Identify which cell holds the provided text, then report its [x, y] central coordinate. 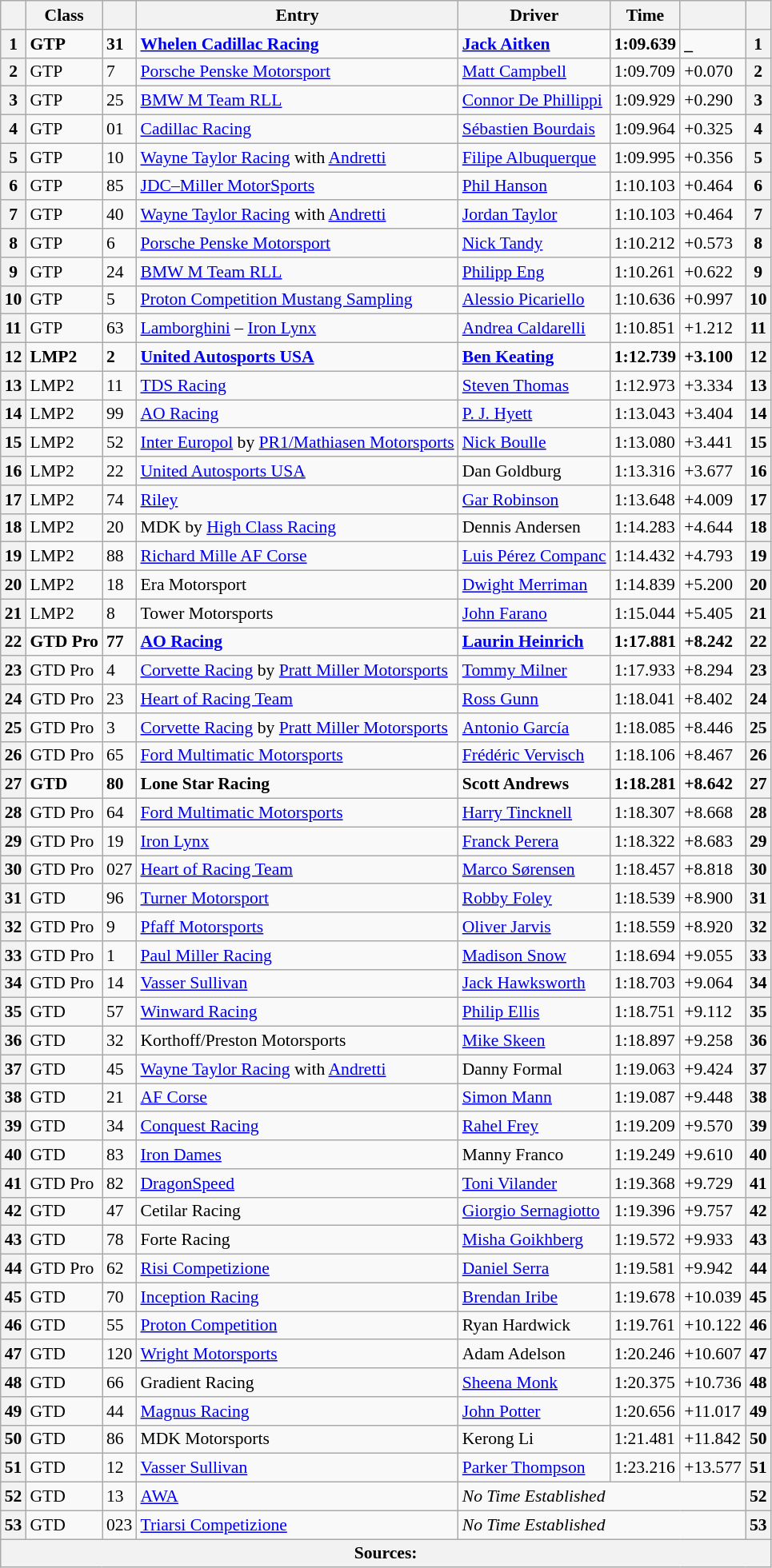
Winward Racing [297, 1012]
Laurin Heinrich [534, 642]
Scott Andrews [534, 784]
+8.668 [713, 813]
Sheena Monk [534, 1382]
+9.757 [713, 1211]
88 [120, 557]
Philip Ellis [534, 1012]
82 [120, 1183]
+8.818 [713, 870]
Richard Mille AF Corse [297, 557]
1:14.839 [645, 585]
+1.212 [713, 329]
1:10.261 [645, 272]
1:19.249 [645, 1155]
62 [120, 1269]
AWA [297, 1497]
1:20.656 [645, 1411]
+8.467 [713, 756]
+9.258 [713, 1041]
1:18.559 [645, 927]
Connor De Phillippi [534, 101]
1:18.457 [645, 870]
1:09.639 [645, 44]
DragonSpeed [297, 1183]
1:20.246 [645, 1355]
1:19.678 [645, 1297]
1:19.572 [645, 1240]
Cadillac Racing [297, 130]
Manny Franco [534, 1155]
Wright Motorsports [297, 1355]
+3.677 [713, 471]
+3.441 [713, 443]
+0.622 [713, 272]
1:18.085 [645, 728]
Misha Goikhberg [534, 1240]
Risi Competizione [297, 1269]
Simon Mann [534, 1098]
Phil Hanson [534, 186]
Marco Sørensen [534, 870]
70 [120, 1297]
Cetilar Racing [297, 1211]
1:10.212 [645, 243]
1:19.209 [645, 1127]
Antonio García [534, 728]
1:13.316 [645, 471]
77 [120, 642]
1:09.964 [645, 130]
1:18.897 [645, 1041]
Ben Keating [534, 357]
1:13.043 [645, 414]
Ryan Hardwick [534, 1326]
1:09.995 [645, 158]
1:13.648 [645, 500]
65 [120, 756]
Sources: [386, 1554]
80 [120, 784]
1:10.851 [645, 329]
TDS Racing [297, 385]
Iron Lynx [297, 841]
+3.100 [713, 357]
+8.900 [713, 899]
85 [120, 186]
74 [120, 500]
Paul Miller Racing [297, 956]
+8.920 [713, 927]
1:17.881 [645, 642]
Era Motorsport [297, 585]
Harry Tincknell [534, 813]
Kerong Li [534, 1439]
+8.402 [713, 699]
1:18.322 [645, 841]
86 [120, 1439]
1:18.041 [645, 699]
+3.404 [713, 414]
Lamborghini – Iron Lynx [297, 329]
1:18.281 [645, 784]
+9.610 [713, 1155]
Korthoff/Preston Motorsports [297, 1041]
Jack Aitken [534, 44]
64 [120, 813]
Entry [297, 15]
01 [120, 130]
1:20.375 [645, 1382]
+0.573 [713, 243]
+9.933 [713, 1240]
1:18.307 [645, 813]
1:14.432 [645, 557]
1:19.396 [645, 1211]
MDK by High Class Racing [297, 528]
1:09.709 [645, 72]
+13.577 [713, 1468]
Gradient Racing [297, 1382]
1:14.283 [645, 528]
Whelen Cadillac Racing [297, 44]
+4.793 [713, 557]
1:18.751 [645, 1012]
+8.683 [713, 841]
+4.644 [713, 528]
+5.405 [713, 613]
+8.642 [713, 784]
Adam Adelson [534, 1355]
+0.325 [713, 130]
+3.334 [713, 385]
Jordan Taylor [534, 215]
1:12.973 [645, 385]
Andrea Caldarelli [534, 329]
1:18.106 [645, 756]
+4.009 [713, 500]
1:19.368 [645, 1183]
Rahel Frey [534, 1127]
1:13.080 [645, 443]
Dwight Merriman [534, 585]
1:19.063 [645, 1069]
Philipp Eng [534, 272]
+10.039 [713, 1297]
+9.570 [713, 1127]
+10.607 [713, 1355]
Dennis Andersen [534, 528]
Triarsi Competizione [297, 1525]
Parker Thompson [534, 1468]
Frédéric Vervisch [534, 756]
Alessio Picariello [534, 300]
+9.942 [713, 1269]
Jack Hawksworth [534, 983]
Tower Motorsports [297, 613]
78 [120, 1240]
1:12.739 [645, 357]
1:17.933 [645, 671]
+8.294 [713, 671]
1:19.761 [645, 1326]
+11.017 [713, 1411]
1:19.087 [645, 1098]
Proton Competition Mustang Sampling [297, 300]
1:18.703 [645, 983]
AF Corse [297, 1098]
99 [120, 414]
+0.997 [713, 300]
MDK Motorsports [297, 1439]
Sébastien Bourdais [534, 130]
+8.446 [713, 728]
Lone Star Racing [297, 784]
+9.055 [713, 956]
Madison Snow [534, 956]
P. J. Hyett [534, 414]
Tommy Milner [534, 671]
1:10.636 [645, 300]
1:18.694 [645, 956]
+9.064 [713, 983]
+9.729 [713, 1183]
120 [120, 1355]
Giorgio Sernagiotto [534, 1211]
Brendan Iribe [534, 1297]
John Farano [534, 613]
+11.842 [713, 1439]
+0.070 [713, 72]
Daniel Serra [534, 1269]
+9.112 [713, 1012]
Dan Goldburg [534, 471]
Filipe Albuquerque [534, 158]
Forte Racing [297, 1240]
Robby Foley [534, 899]
Mike Skeen [534, 1041]
Nick Tandy [534, 243]
Nick Boulle [534, 443]
57 [120, 1012]
+8.242 [713, 642]
Danny Formal [534, 1069]
+10.736 [713, 1382]
Inception Racing [297, 1297]
Steven Thomas [534, 385]
_ [713, 44]
+10.122 [713, 1326]
Magnus Racing [297, 1411]
Gar Robinson [534, 500]
Turner Motorsport [297, 899]
027 [120, 870]
Luis Pérez Companc [534, 557]
1:19.581 [645, 1269]
JDC–Miller MotorSports [297, 186]
Driver [534, 15]
+9.424 [713, 1069]
+5.200 [713, 585]
Inter Europol by PR1/Mathiasen Motorsports [297, 443]
Riley [297, 500]
+0.356 [713, 158]
+0.290 [713, 101]
55 [120, 1326]
+9.448 [713, 1098]
Proton Competition [297, 1326]
83 [120, 1155]
1:18.539 [645, 899]
Time [645, 15]
1:23.216 [645, 1468]
John Potter [534, 1411]
Ross Gunn [534, 699]
1:21.481 [645, 1439]
Oliver Jarvis [534, 927]
66 [120, 1382]
Conquest Racing [297, 1127]
96 [120, 899]
63 [120, 329]
Matt Campbell [534, 72]
1:15.044 [645, 613]
Franck Perera [534, 841]
023 [120, 1525]
1:09.929 [645, 101]
Iron Dames [297, 1155]
Pfaff Motorsports [297, 927]
Toni Vilander [534, 1183]
Class [64, 15]
